Extract the (x, y) coordinate from the center of the cell holding the provided text.  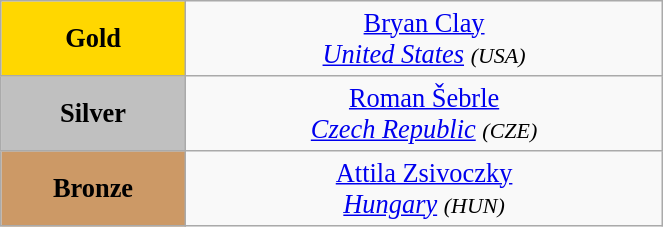
Attila ZsivoczkyHungary (HUN) (424, 188)
Bryan ClayUnited States (USA) (424, 38)
Gold (94, 38)
Silver (94, 112)
Roman ŠebrleCzech Republic (CZE) (424, 112)
Bronze (94, 188)
